Extract the [x, y] coordinate from the center of the cell holding the provided text.  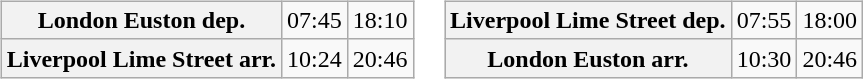
07:55 [764, 20]
London Euston arr. [588, 58]
London Euston dep. [141, 20]
18:10 [380, 20]
Liverpool Lime Street dep. [588, 20]
18:00 [830, 20]
10:30 [764, 58]
10:24 [315, 58]
Liverpool Lime Street arr. [141, 58]
07:45 [315, 20]
